Return [x, y] of the center of cell containing provided text 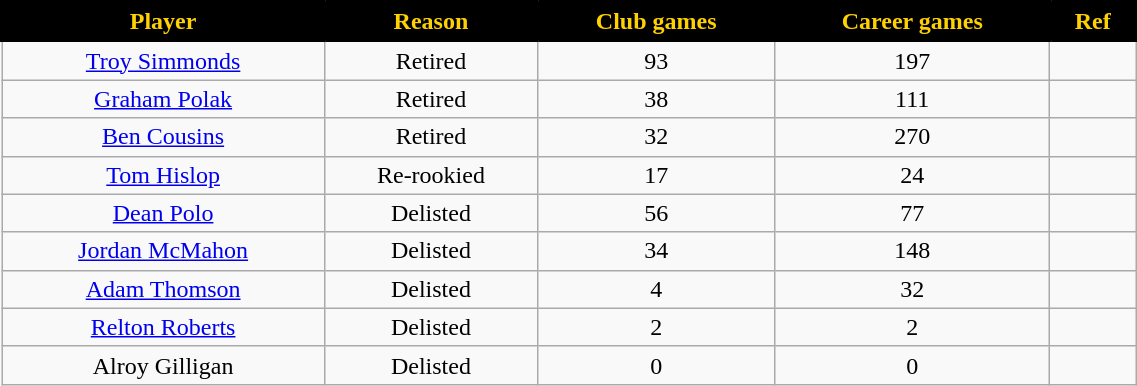
Troy Simmonds [164, 60]
Dean Polo [164, 213]
Relton Roberts [164, 327]
Re-rookied [432, 175]
24 [912, 175]
Career games [912, 22]
Ben Cousins [164, 137]
Jordan McMahon [164, 251]
56 [656, 213]
77 [912, 213]
Ref [1092, 22]
34 [656, 251]
17 [656, 175]
Tom Hislop [164, 175]
Alroy Gilligan [164, 365]
Player [164, 22]
111 [912, 99]
Reason [432, 22]
4 [656, 289]
270 [912, 137]
Club games [656, 22]
Graham Polak [164, 99]
148 [912, 251]
38 [656, 99]
197 [912, 60]
Adam Thomson [164, 289]
93 [656, 60]
